Find where the given text appears and provide that cell's center as [X, Y] coordinate. 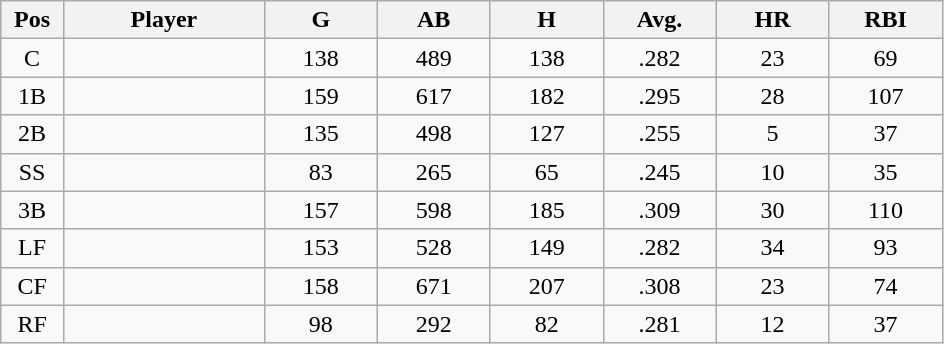
.281 [660, 324]
135 [320, 134]
110 [886, 210]
598 [434, 210]
207 [546, 286]
.309 [660, 210]
3B [32, 210]
35 [886, 172]
498 [434, 134]
28 [772, 96]
AB [434, 20]
158 [320, 286]
.308 [660, 286]
185 [546, 210]
HR [772, 20]
Player [164, 20]
671 [434, 286]
83 [320, 172]
H [546, 20]
153 [320, 248]
SS [32, 172]
10 [772, 172]
127 [546, 134]
RF [32, 324]
82 [546, 324]
2B [32, 134]
1B [32, 96]
Avg. [660, 20]
107 [886, 96]
159 [320, 96]
528 [434, 248]
.295 [660, 96]
149 [546, 248]
182 [546, 96]
98 [320, 324]
RBI [886, 20]
617 [434, 96]
Pos [32, 20]
157 [320, 210]
.255 [660, 134]
30 [772, 210]
C [32, 58]
69 [886, 58]
265 [434, 172]
292 [434, 324]
LF [32, 248]
65 [546, 172]
489 [434, 58]
34 [772, 248]
.245 [660, 172]
12 [772, 324]
93 [886, 248]
G [320, 20]
74 [886, 286]
CF [32, 286]
5 [772, 134]
